Determine the [X, Y] coordinate at the center of the cell enclosing the given text.  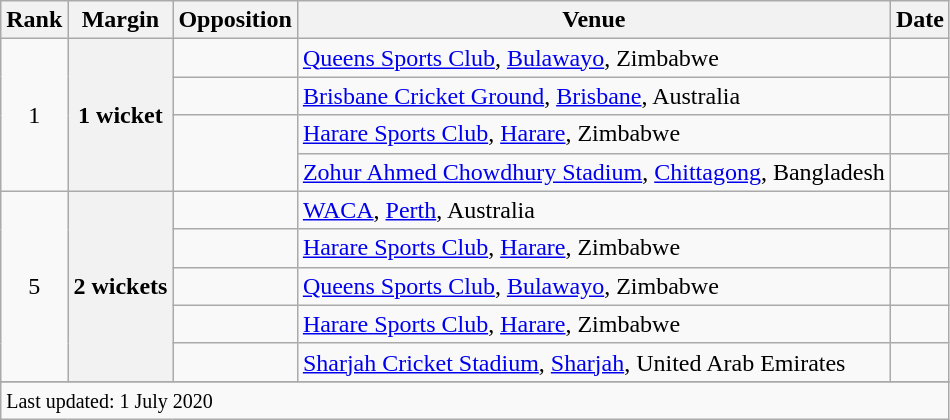
Date [920, 20]
Rank [34, 20]
Last updated: 1 July 2020 [476, 400]
1 wicket [120, 115]
Brisbane Cricket Ground, Brisbane, Australia [594, 96]
Opposition [235, 20]
2 wickets [120, 286]
Margin [120, 20]
Sharjah Cricket Stadium, Sharjah, United Arab Emirates [594, 362]
WACA, Perth, Australia [594, 210]
Zohur Ahmed Chowdhury Stadium, Chittagong, Bangladesh [594, 172]
Venue [594, 20]
1 [34, 115]
5 [34, 286]
